Search for the cell housing the specified text and yield its (X, Y) center coordinate. 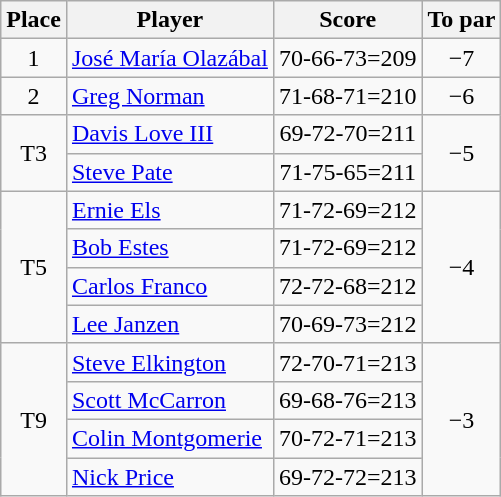
Bob Estes (170, 248)
Davis Love III (170, 134)
−4 (462, 267)
69-68-76=213 (348, 400)
Player (170, 20)
Lee Janzen (170, 324)
Steve Elkington (170, 362)
−6 (462, 96)
Steve Pate (170, 172)
72-70-71=213 (348, 362)
−5 (462, 153)
T3 (34, 153)
Place (34, 20)
69-72-72=213 (348, 477)
−3 (462, 419)
Ernie Els (170, 210)
71-68-71=210 (348, 96)
To par (462, 20)
2 (34, 96)
Scott McCarron (170, 400)
Nick Price (170, 477)
T5 (34, 267)
José María Olazábal (170, 58)
69-72-70=211 (348, 134)
70-72-71=213 (348, 438)
Carlos Franco (170, 286)
70-66-73=209 (348, 58)
Colin Montgomerie (170, 438)
Score (348, 20)
Greg Norman (170, 96)
71-75-65=211 (348, 172)
70-69-73=212 (348, 324)
−7 (462, 58)
T9 (34, 419)
1 (34, 58)
72-72-68=212 (348, 286)
